From the cell containing the given text, extract its center point as (x, y) coordinate. 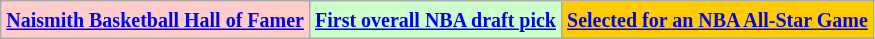
Naismith Basketball Hall of Famer (156, 20)
First overall NBA draft pick (435, 20)
Selected for an NBA All-Star Game (718, 20)
